Find where the given text appears and provide that cell's center as (X, Y) coordinate. 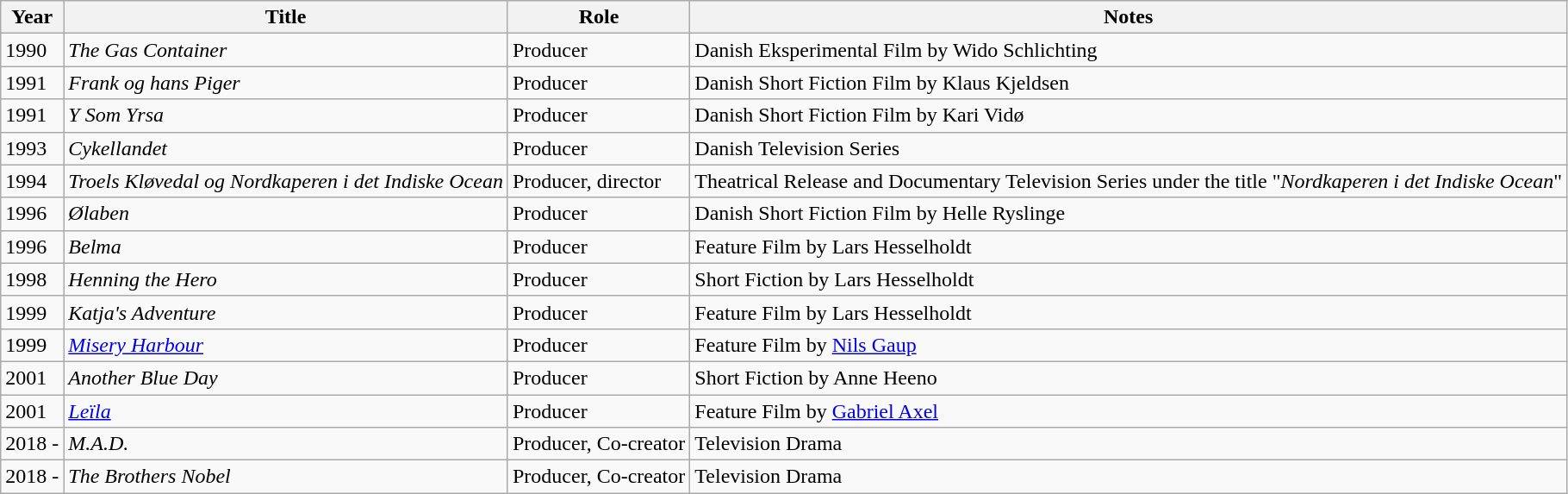
Producer, director (598, 181)
Katja's Adventure (286, 312)
Troels Kløvedal og Nordkaperen i det Indiske Ocean (286, 181)
The Brothers Nobel (286, 477)
Leïla (286, 411)
Frank og hans Piger (286, 83)
Danish Short Fiction Film by Helle Ryslinge (1129, 214)
Feature Film by Gabriel Axel (1129, 411)
Short Fiction by Lars Hesselholdt (1129, 279)
M.A.D. (286, 444)
1994 (33, 181)
Theatrical Release and Documentary Television Series under the title "Nordkaperen i det Indiske Ocean" (1129, 181)
Year (33, 17)
Feature Film by Nils Gaup (1129, 345)
Danish Television Series (1129, 148)
Notes (1129, 17)
Another Blue Day (286, 378)
The Gas Container (286, 50)
1998 (33, 279)
Danish Short Fiction Film by Kari Vidø (1129, 116)
1993 (33, 148)
Title (286, 17)
1990 (33, 50)
Danish Short Fiction Film by Klaus Kjeldsen (1129, 83)
Misery Harbour (286, 345)
Cykellandet (286, 148)
Role (598, 17)
Y Som Yrsa (286, 116)
Danish Eksperimental Film by Wido Schlichting (1129, 50)
Ølaben (286, 214)
Short Fiction by Anne Heeno (1129, 378)
Belma (286, 247)
Henning the Hero (286, 279)
